Detect which cell encompasses the target text, then output its [X, Y] center coordinate. 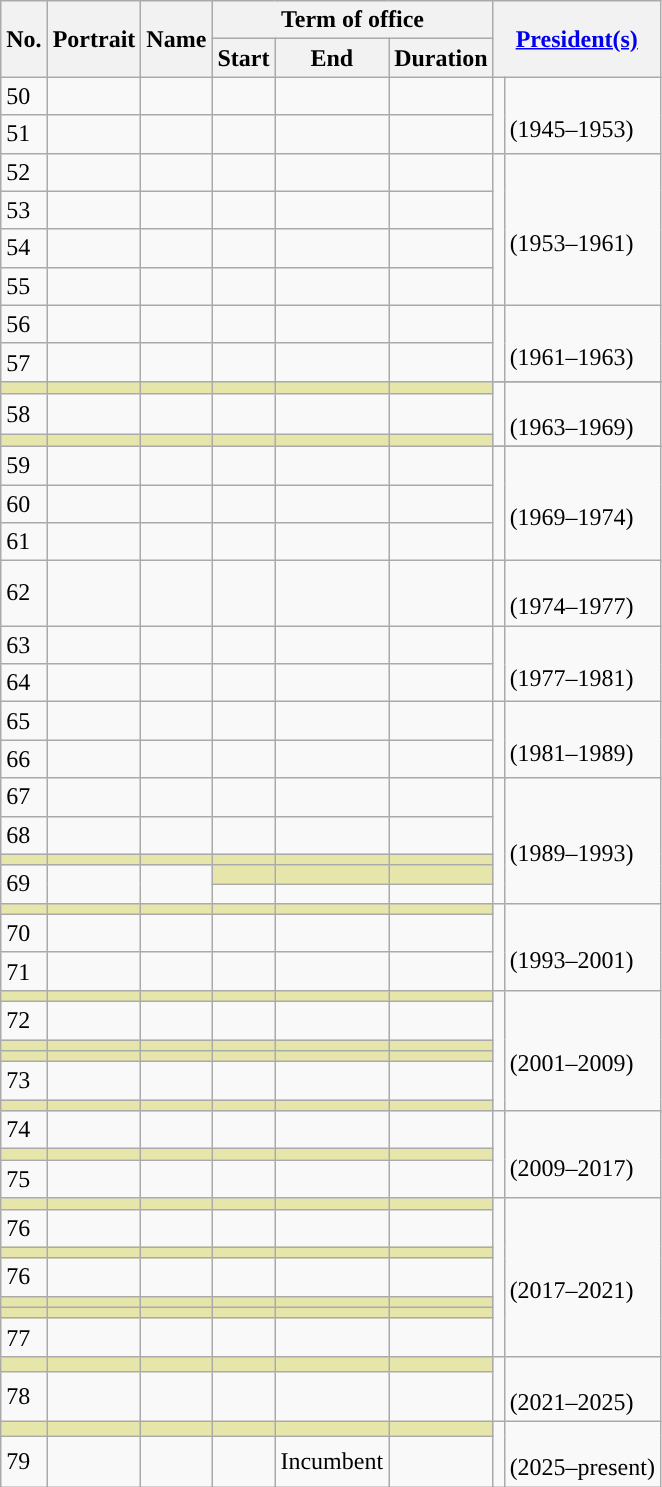
(1963–1969) [582, 414]
67 [24, 797]
Incumbent [332, 1461]
(1993–2001) [582, 946]
No. [24, 39]
79 [24, 1461]
50 [24, 96]
75 [24, 1179]
55 [24, 286]
(2025–present) [582, 1454]
(2009–2017) [582, 1154]
(1969–1974) [582, 503]
65 [24, 721]
End [332, 58]
72 [24, 1020]
63 [24, 645]
(1989–1993) [582, 840]
66 [24, 759]
51 [24, 134]
Duration [441, 58]
78 [24, 1396]
Start [244, 58]
61 [24, 542]
74 [24, 1130]
56 [24, 324]
73 [24, 1081]
62 [24, 594]
52 [24, 172]
(1981–1989) [582, 740]
68 [24, 835]
53 [24, 210]
57 [24, 362]
54 [24, 248]
58 [24, 414]
69 [24, 884]
70 [24, 933]
(1961–1963) [582, 343]
President(s) [576, 39]
(1977–1981) [582, 664]
(2021–2025) [582, 1388]
64 [24, 683]
77 [24, 1337]
(2001–2009) [582, 1050]
Name [176, 39]
(1974–1977) [582, 594]
60 [24, 503]
(1945–1953) [582, 115]
71 [24, 971]
(2017–2021) [582, 1277]
Portrait [94, 39]
59 [24, 465]
(1953–1961) [582, 229]
Term of office [352, 20]
